Scan for the cell matching the given text and deliver its (x, y) coordinate at center. 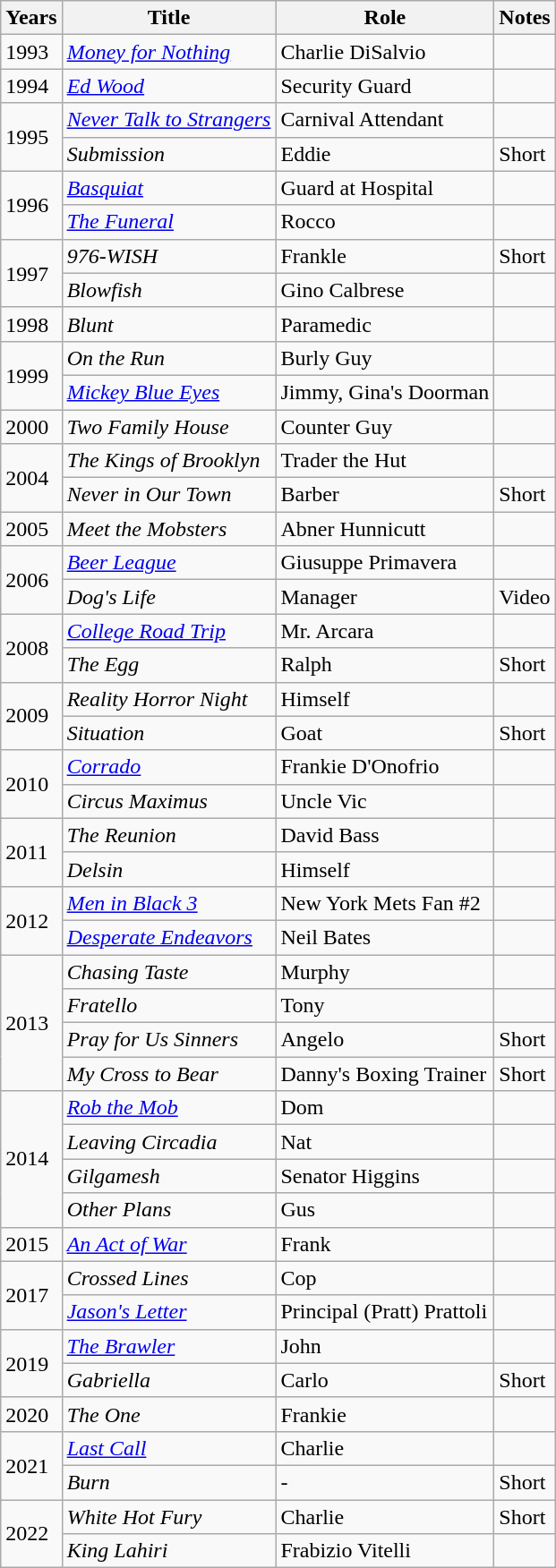
Barber (385, 495)
Rocco (385, 222)
Security Guard (385, 86)
Frabizio Vitelli (385, 1551)
2013 (31, 1022)
Desperate Endeavors (168, 937)
Carlo (385, 1380)
Counter Guy (385, 427)
2008 (31, 648)
1993 (31, 52)
Title (168, 18)
2014 (31, 1159)
2000 (31, 427)
2015 (31, 1244)
The Reunion (168, 835)
Situation (168, 733)
Leaving Circadia (168, 1142)
Uncle Vic (385, 801)
Dog's Life (168, 597)
Abner Hunnicutt (385, 529)
Jimmy, Gina's Doorman (385, 392)
Senator Higgins (385, 1176)
Frank (385, 1244)
Frankle (385, 256)
Submission (168, 154)
The Funeral (168, 222)
Meet the Mobsters (168, 529)
1995 (31, 137)
Notes (525, 18)
Chasing Taste (168, 971)
Eddie (385, 154)
King Lahiri (168, 1551)
2009 (31, 716)
Role (385, 18)
Basquiat (168, 188)
Years (31, 18)
Giusuppe Primavera (385, 563)
2019 (31, 1363)
1998 (31, 324)
Paramedic (385, 324)
Gino Calbrese (385, 290)
An Act of War (168, 1244)
Circus Maximus (168, 801)
2017 (31, 1295)
Delsin (168, 869)
John (385, 1346)
976-WISH (168, 256)
Trader the Hut (385, 461)
1996 (31, 205)
Ed Wood (168, 86)
Goat (385, 733)
White Hot Fury (168, 1517)
1994 (31, 86)
Reality Horror Night (168, 699)
Fratello (168, 1006)
The One (168, 1414)
Gus (385, 1210)
College Road Trip (168, 631)
1997 (31, 273)
Danny's Boxing Trainer (385, 1074)
Burly Guy (385, 358)
On the Run (168, 358)
2020 (31, 1414)
Jason's Letter (168, 1312)
Ralph (385, 665)
Guard at Hospital (385, 188)
2005 (31, 529)
The Brawler (168, 1346)
Corrado (168, 767)
Beer League (168, 563)
Carnival Attendant (385, 120)
Tony (385, 1006)
Gabriella (168, 1380)
Other Plans (168, 1210)
Two Family House (168, 427)
Angelo (385, 1040)
Rob the Mob (168, 1108)
Video (525, 597)
Crossed Lines (168, 1278)
1999 (31, 375)
Principal (Pratt) Prattoli (385, 1312)
New York Mets Fan #2 (385, 903)
Blunt (168, 324)
Cop (385, 1278)
The Kings of Brooklyn (168, 461)
Mr. Arcara (385, 631)
David Bass (385, 835)
2010 (31, 784)
Manager (385, 597)
2022 (31, 1534)
The Egg (168, 665)
Last Call (168, 1448)
Dom (385, 1108)
Burn (168, 1482)
Frankie D'Onofrio (385, 767)
Nat (385, 1142)
Murphy (385, 971)
Blowfish (168, 290)
2004 (31, 478)
Neil Bates (385, 937)
Gilgamesh (168, 1176)
2012 (31, 920)
2011 (31, 852)
Never Talk to Strangers (168, 120)
Frankie (385, 1414)
Mickey Blue Eyes (168, 392)
My Cross to Bear (168, 1074)
2021 (31, 1465)
Pray for Us Sinners (168, 1040)
2006 (31, 580)
Never in Our Town (168, 495)
- (385, 1482)
Money for Nothing (168, 52)
Charlie DiSalvio (385, 52)
Men in Black 3 (168, 903)
